Scan for the cell matching the given text and deliver its (x, y) coordinate at center. 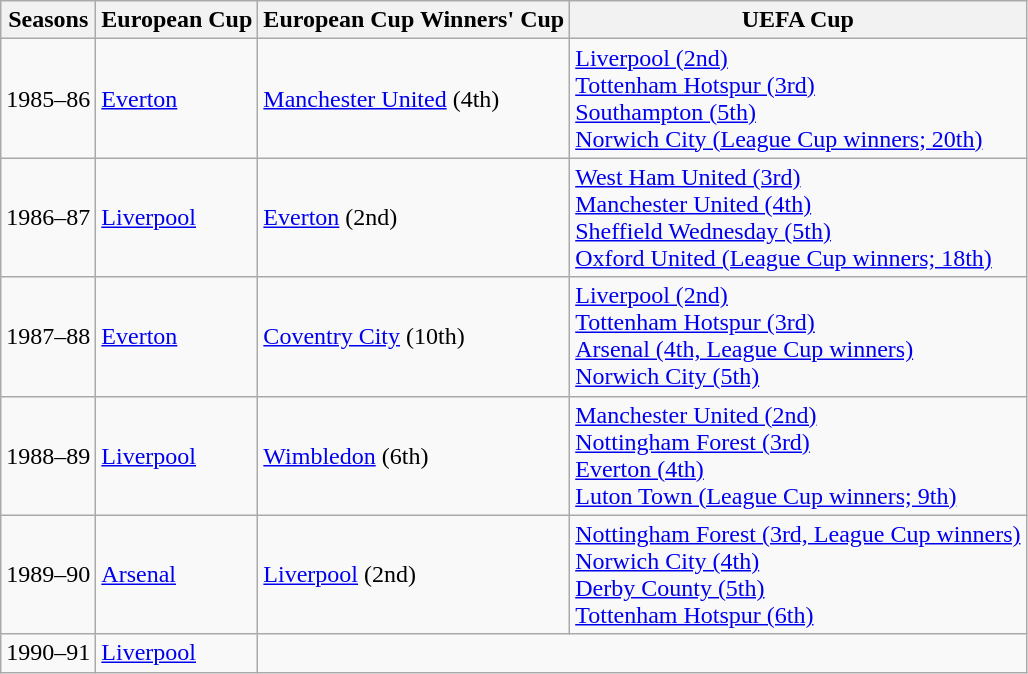
Coventry City (10th) (414, 336)
Liverpool (2nd)Tottenham Hotspur (3rd)Southampton (5th)Norwich City (League Cup winners; 20th) (798, 98)
Seasons (48, 20)
Manchester United (2nd)Nottingham Forest (3rd)Everton (4th)Luton Town (League Cup winners; 9th) (798, 456)
1990–91 (48, 653)
UEFA Cup (798, 20)
Liverpool (2nd) (414, 574)
European Cup Winners' Cup (414, 20)
1987–88 (48, 336)
Liverpool (2nd)Tottenham Hotspur (3rd)Arsenal (4th, League Cup winners)Norwich City (5th) (798, 336)
Everton (2nd) (414, 218)
Wimbledon (6th) (414, 456)
1989–90 (48, 574)
European Cup (177, 20)
1988–89 (48, 456)
1985–86 (48, 98)
Arsenal (177, 574)
1986–87 (48, 218)
West Ham United (3rd)Manchester United (4th)Sheffield Wednesday (5th)Oxford United (League Cup winners; 18th) (798, 218)
Nottingham Forest (3rd, League Cup winners)Norwich City (4th)Derby County (5th)Tottenham Hotspur (6th) (798, 574)
Manchester United (4th) (414, 98)
